Scan for the cell matching the given text and deliver its (x, y) coordinate at center. 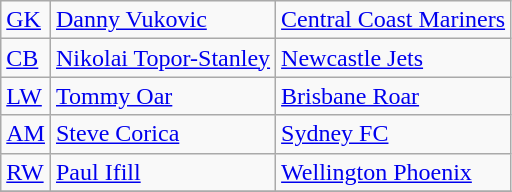
AM (26, 134)
Wellington Phoenix (394, 172)
Brisbane Roar (394, 96)
Nikolai Topor-Stanley (162, 58)
Danny Vukovic (162, 20)
Sydney FC (394, 134)
CB (26, 58)
Paul Ifill (162, 172)
Newcastle Jets (394, 58)
GK (26, 20)
Tommy Oar (162, 96)
RW (26, 172)
Steve Corica (162, 134)
LW (26, 96)
Central Coast Mariners (394, 20)
